Extract the [X, Y] coordinate from the center of the cell holding the provided text.  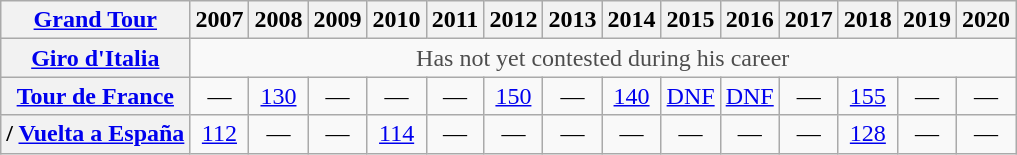
155 [868, 96]
2011 [455, 20]
Tour de France [96, 96]
Grand Tour [96, 20]
/ Vuelta a España [96, 134]
2013 [572, 20]
2007 [220, 20]
130 [278, 96]
150 [514, 96]
2016 [750, 20]
Giro d'Italia [96, 58]
2008 [278, 20]
2014 [632, 20]
2019 [926, 20]
Has not yet contested during his career [603, 58]
2012 [514, 20]
2015 [690, 20]
2020 [986, 20]
2010 [396, 20]
112 [220, 134]
2018 [868, 20]
140 [632, 96]
2009 [338, 20]
114 [396, 134]
2017 [808, 20]
128 [868, 134]
